Scan for the cell matching the given text and deliver its (x, y) coordinate at center. 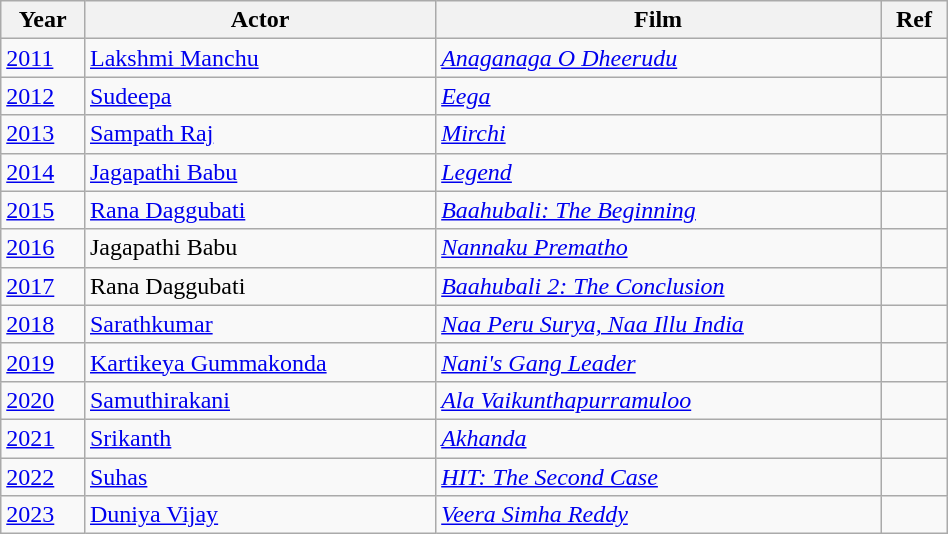
2019 (43, 362)
Anaganaga O Dheerudu (658, 58)
Srikanth (260, 438)
Ala Vaikunthapurramuloo (658, 400)
2011 (43, 58)
2023 (43, 515)
2016 (43, 248)
Kartikeya Gummakonda (260, 362)
Film (658, 20)
Samuthirakani (260, 400)
Ref (914, 20)
2022 (43, 477)
2017 (43, 286)
Sudeepa (260, 96)
Lakshmi Manchu (260, 58)
2015 (43, 210)
2020 (43, 400)
Actor (260, 20)
Year (43, 20)
2018 (43, 324)
Naa Peru Surya, Naa Illu India (658, 324)
HIT: The Second Case (658, 477)
Baahubali 2: The Conclusion (658, 286)
2014 (43, 172)
Mirchi (658, 134)
Nannaku Prematho (658, 248)
Legend (658, 172)
2013 (43, 134)
2012 (43, 96)
Suhas (260, 477)
Eega (658, 96)
Duniya Vijay (260, 515)
Nani's Gang Leader (658, 362)
Akhanda (658, 438)
2021 (43, 438)
Veera Simha Reddy (658, 515)
Baahubali: The Beginning (658, 210)
Sarathkumar (260, 324)
Sampath Raj (260, 134)
